Output the (X, Y) coordinate of the center of the cell containing the given text.  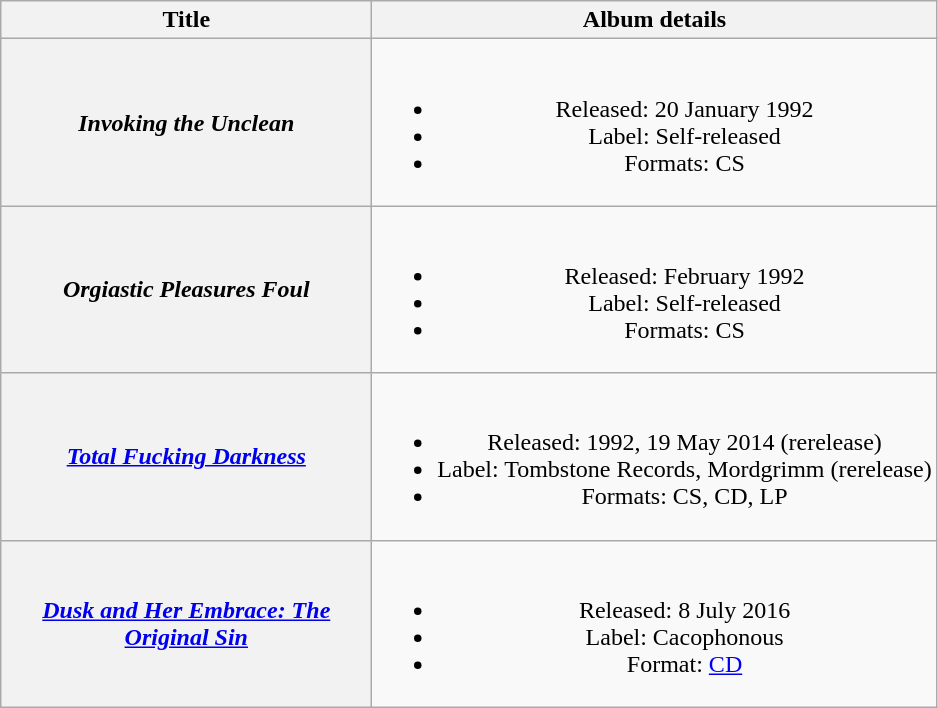
Released: 1992, 19 May 2014 (rerelease)Label: Tombstone Records, Mordgrimm (rerelease)Formats: CS, CD, LP (654, 456)
Album details (654, 20)
Released: 20 January 1992Label: Self-releasedFormats: CS (654, 122)
Total Fucking Darkness (186, 456)
Orgiastic Pleasures Foul (186, 290)
Released: February 1992Label: Self-releasedFormats: CS (654, 290)
Dusk and Her Embrace: The Original Sin (186, 624)
Title (186, 20)
Released: 8 July 2016Label: CacophonousFormat: CD (654, 624)
Invoking the Unclean (186, 122)
